Pinpoint the cell where the given text exists, returning its (X, Y) midpoint coordinate. 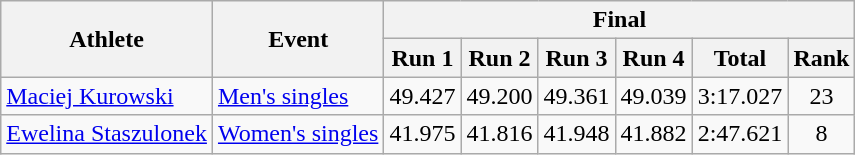
Athlete (107, 39)
8 (822, 134)
2:47.621 (740, 134)
49.427 (422, 96)
Event (298, 39)
3:17.027 (740, 96)
41.948 (576, 134)
49.039 (654, 96)
Maciej Kurowski (107, 96)
Total (740, 58)
23 (822, 96)
Run 2 (500, 58)
41.975 (422, 134)
49.200 (500, 96)
49.361 (576, 96)
Run 3 (576, 58)
41.882 (654, 134)
Run 4 (654, 58)
Ewelina Staszulonek (107, 134)
Run 1 (422, 58)
Rank (822, 58)
41.816 (500, 134)
Men's singles (298, 96)
Final (620, 20)
Women's singles (298, 134)
